Locate the cell with the specified text and output its [X, Y] center coordinate. 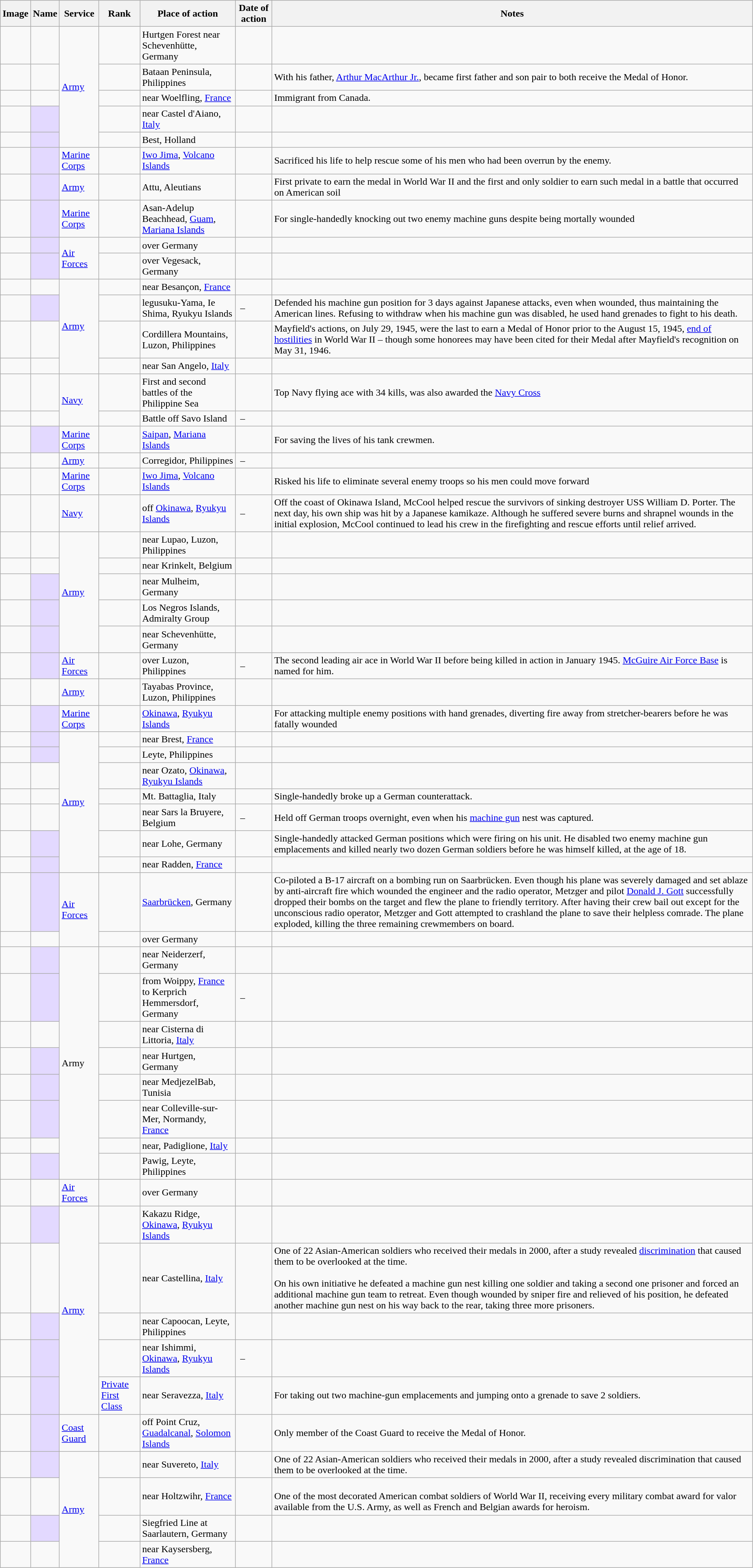
from Woippy, France to Kerprich Hemmersdorf, Germany [188, 997]
Mt. Battaglia, Italy [188, 797]
First private to earn the medal in World War II and the first and only soldier to earn such medal in a battle that occurred on American soil [512, 187]
Held off German troops overnight, even when his machine gun nest was captured. [512, 817]
Bataan Peninsula, Philippines [188, 77]
Siegfried Line at Saarlautern, Germany [188, 1528]
Leyte, Philippines [188, 755]
Corregidor, Philippines [188, 460]
near Suvereto, Italy [188, 1464]
Best, Holland [188, 140]
Service [79, 14]
Battle off Savo Island [188, 419]
near Mulheim, Germany [188, 586]
Private First Class [119, 1395]
The second leading air ace in World War II before being killed in action in January 1945. McGuire Air Force Base is named for him. [512, 666]
near MedjezelBab, Tunisia [188, 1087]
Tayabas Province, Luzon, Philippines [188, 692]
Risked his life to eliminate several enemy troops so his men could move forward [512, 481]
Date of action [254, 14]
Top Navy flying ace with 34 kills, was also awarded the Navy Cross [512, 392]
Image [15, 14]
near Kaysersberg, France [188, 1554]
near San Angelo, Italy [188, 366]
near Lupao, Luzon, Philippines [188, 545]
near, Padiglione, Italy [188, 1146]
over Vegesack, Germany [188, 266]
legusuku-Yama, Ie Shima, Ryukyu Islands [188, 308]
near Schevenhütte, Germany [188, 639]
near Colleville-sur-Mer, Normandy, France [188, 1119]
With his father, Arthur MacArthur Jr., became first father and son pair to both receive the Medal of Honor. [512, 77]
Immigrant from Canada. [512, 98]
Single-handedly broke up a German counterattack. [512, 797]
near Neiderzerf, Germany [188, 960]
Okinawa, Ryukyu Islands [188, 718]
near Castellina, Italy [188, 1278]
Pawig, Leyte, Philippines [188, 1166]
near Besançon, France [188, 287]
Los Negros Islands, Admiralty Group [188, 613]
First and second battles of the Philippine Sea [188, 392]
Only member of the Coast Guard to receive the Medal of Honor. [512, 1433]
near Ishimmi, Okinawa, Ryukyu Islands [188, 1358]
For attacking multiple enemy positions with hand grenades, diverting fire away from stretcher-bearers before he was fatally wounded [512, 718]
For taking out two machine-gun emplacements and jumping onto a grenade to save 2 soldiers. [512, 1395]
Kakazu Ridge, Okinawa, Ryukyu Islands [188, 1225]
Attu, Aleutians [188, 187]
Place of action [188, 14]
near Sars la Bruyere, Belgium [188, 817]
near Ozato, Okinawa, Ryukyu Islands [188, 776]
Cordillera Mountains, Luzon, Philippines [188, 340]
off Point Cruz, Guadalcanal, Solomon Islands [188, 1433]
near Cisterna di Littoria, Italy [188, 1034]
Saipan, Mariana Islands [188, 440]
Hurtgen Forest near Schevenhütte, Germany [188, 45]
near Radden, France [188, 865]
near Hurtgen, Germany [188, 1061]
Sacrificed his life to help rescue some of his men who had been overrun by the enemy. [512, 160]
Asan-Adelup Beachhead, Guam, Mariana Islands [188, 219]
Notes [512, 14]
For single-handedly knocking out two enemy machine guns despite being mortally wounded [512, 219]
off Okinawa, Ryukyu Islands [188, 513]
near Castel d'Aiano, Italy [188, 119]
over Luzon, Philippines [188, 666]
near Lohe, Germany [188, 844]
near Holtzwihr, France [188, 1496]
Name [45, 14]
near Capoocan, Leyte, Philippines [188, 1327]
near Seravezza, Italy [188, 1395]
near Brest, France [188, 739]
near Woelfling, France [188, 98]
Saarbrücken, Germany [188, 902]
near Krinkelt, Belgium [188, 566]
Rank [119, 14]
Coast Guard [79, 1433]
For saving the lives of his tank crewmen. [512, 440]
